Search for the cell housing the specified text and yield its [X, Y] center coordinate. 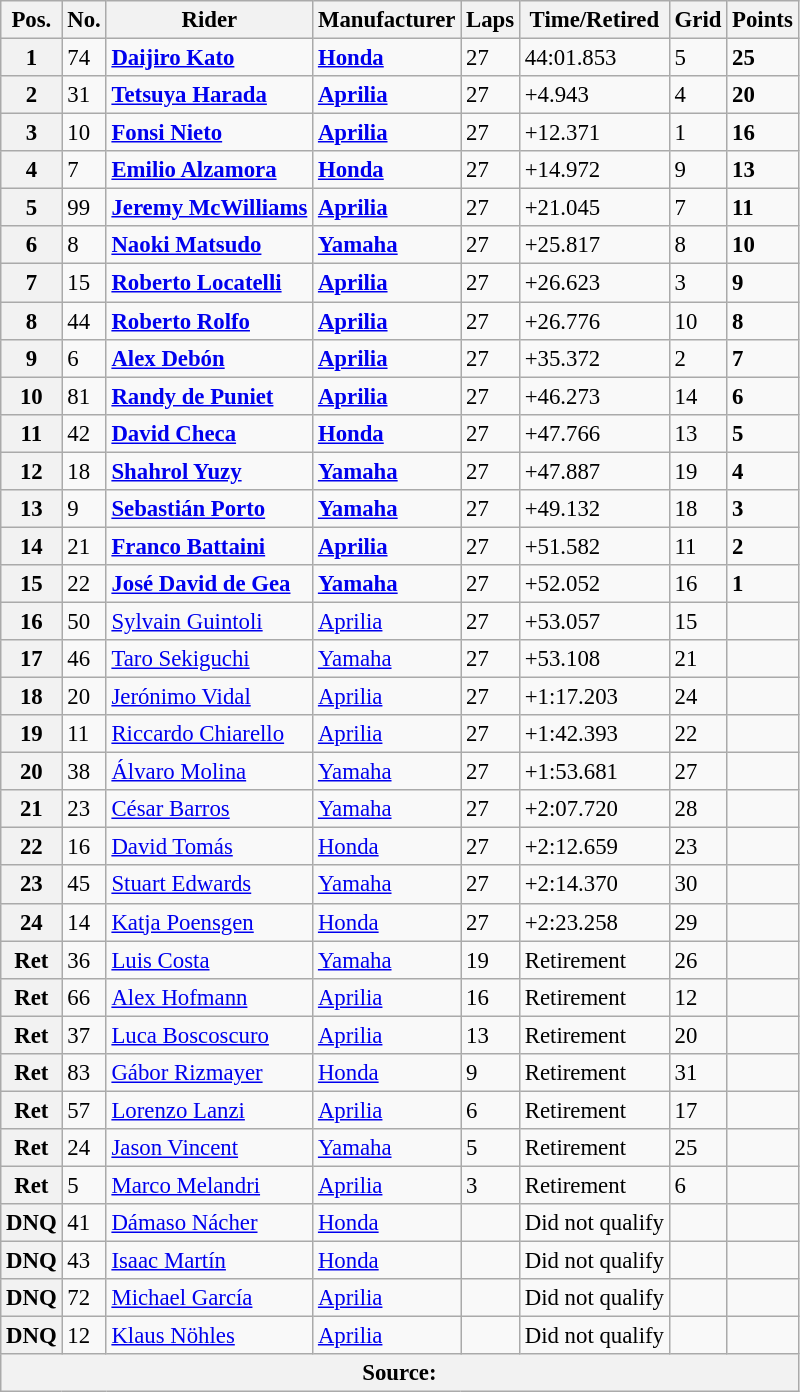
Emilio Alzamora [210, 170]
Luca Boscoscuro [210, 1035]
Rider [210, 20]
Stuart Edwards [210, 885]
41 [84, 1223]
Source: [400, 1373]
Naoki Matsudo [210, 245]
43 [84, 1261]
Luis Costa [210, 960]
+47.766 [594, 433]
Tetsuya Harada [210, 95]
36 [84, 960]
Michael García [210, 1298]
+46.273 [594, 396]
29 [698, 922]
+2:12.659 [594, 847]
37 [84, 1035]
50 [84, 621]
Roberto Rolfo [210, 321]
+53.108 [594, 659]
72 [84, 1298]
Sylvain Guintoli [210, 621]
Daijiro Kato [210, 58]
74 [84, 58]
Jerónimo Vidal [210, 697]
Dámaso Nácher [210, 1223]
Laps [490, 20]
Taro Sekiguchi [210, 659]
+1:17.203 [594, 697]
+2:23.258 [594, 922]
44:01.853 [594, 58]
José David de Gea [210, 584]
57 [84, 1110]
Lorenzo Lanzi [210, 1110]
David Checa [210, 433]
César Barros [210, 809]
38 [84, 772]
Points [762, 20]
Shahrol Yuzy [210, 471]
+51.582 [594, 546]
Manufacturer [387, 20]
Time/Retired [594, 20]
+49.132 [594, 509]
99 [84, 208]
Sebastián Porto [210, 509]
Klaus Nöhles [210, 1336]
+47.887 [594, 471]
46 [84, 659]
Álvaro Molina [210, 772]
83 [84, 1073]
+4.943 [594, 95]
+21.045 [594, 208]
Franco Battaini [210, 546]
Pos. [32, 20]
+2:14.370 [594, 885]
+26.623 [594, 283]
+25.817 [594, 245]
No. [84, 20]
81 [84, 396]
45 [84, 885]
Katja Poensgen [210, 922]
+14.972 [594, 170]
Alex Debón [210, 358]
Jeremy McWilliams [210, 208]
66 [84, 997]
David Tomás [210, 847]
44 [84, 321]
Isaac Martín [210, 1261]
Randy de Puniet [210, 396]
+52.052 [594, 584]
Jason Vincent [210, 1148]
Roberto Locatelli [210, 283]
+1:53.681 [594, 772]
+2:07.720 [594, 809]
Alex Hofmann [210, 997]
+12.371 [594, 133]
+53.057 [594, 621]
30 [698, 885]
+1:42.393 [594, 734]
Grid [698, 20]
26 [698, 960]
Fonsi Nieto [210, 133]
+26.776 [594, 321]
Riccardo Chiarello [210, 734]
+35.372 [594, 358]
Gábor Rizmayer [210, 1073]
Marco Melandri [210, 1185]
42 [84, 433]
28 [698, 809]
